Detect which cell encompasses the target text, then output its [x, y] center coordinate. 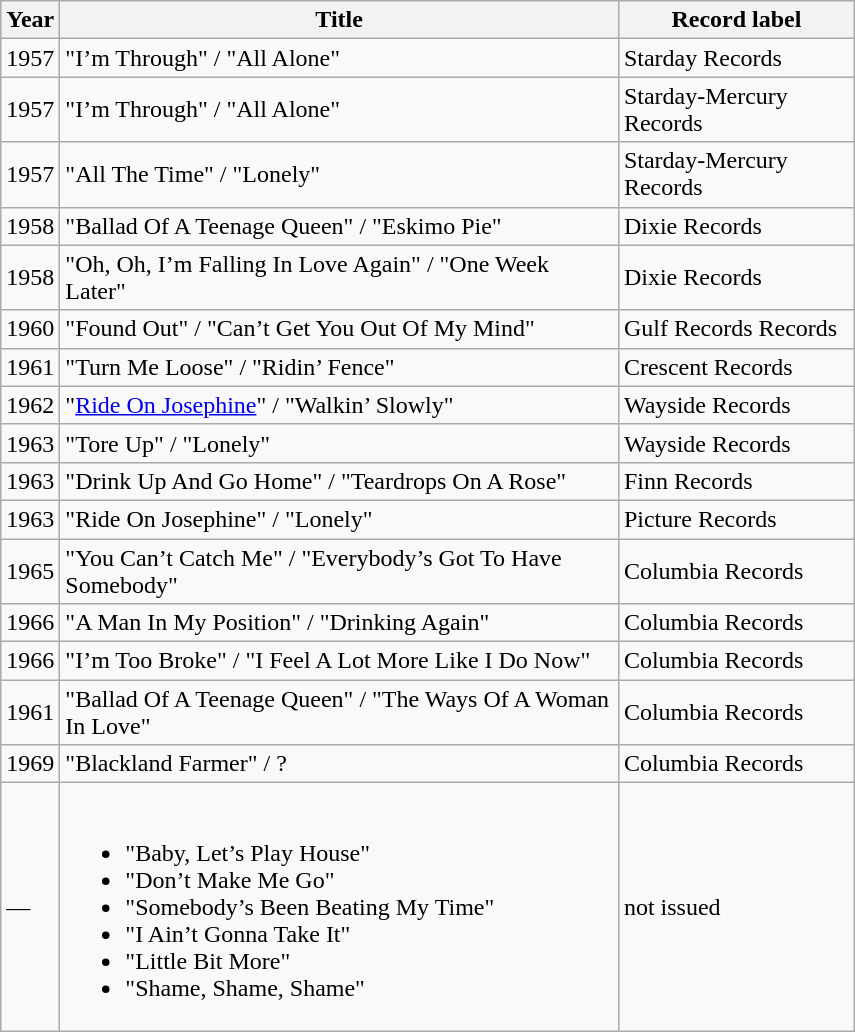
"Ballad Of A Teenage Queen" / "Eskimo Pie" [340, 226]
Crescent Records [736, 367]
"All The Time" / "Lonely" [340, 174]
not issued [736, 907]
Finn Records [736, 481]
"Blackland Farmer" / ? [340, 764]
"Found Out" / "Can’t Get You Out Of My Mind" [340, 329]
"Turn Me Loose" / "Ridin’ Fence" [340, 367]
Year [30, 20]
Gulf Records Records [736, 329]
"A Man In My Position" / "Drinking Again" [340, 623]
Record label [736, 20]
— [30, 907]
"Drink Up And Go Home" / "Teardrops On A Rose" [340, 481]
"Ride On Josephine" / "Lonely" [340, 519]
Starday Records [736, 58]
1960 [30, 329]
"You Can’t Catch Me" / "Everybody’s Got To Have Somebody" [340, 570]
Title [340, 20]
Picture Records [736, 519]
"Oh, Oh, I’m Falling In Love Again" / "One Week Later" [340, 278]
1969 [30, 764]
1962 [30, 405]
"Tore Up" / "Lonely" [340, 443]
1965 [30, 570]
"I’m Too Broke" / "I Feel A Lot More Like I Do Now" [340, 661]
"Ballad Of A Teenage Queen" / "The Ways Of A Woman In Love" [340, 712]
"Ride On Josephine" / "Walkin’ Slowly" [340, 405]
"Baby, Let’s Play House""Don’t Make Me Go""Somebody’s Been Beating My Time""I Ain’t Gonna Take It""Little Bit More""Shame, Shame, Shame" [340, 907]
